Capture the cell that displays the provided text and extract its [x, y] central coordinate. 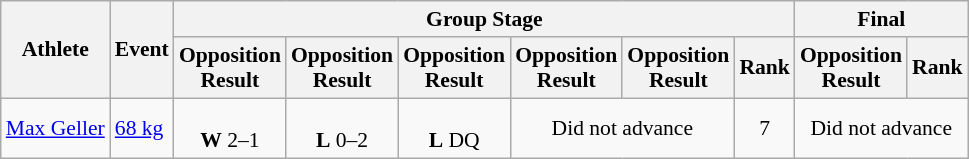
W 2–1 [230, 128]
L DQ [454, 128]
Max Geller [56, 128]
Final [882, 19]
L 0–2 [342, 128]
Athlete [56, 50]
Group Stage [484, 19]
Event [142, 50]
7 [764, 128]
68 kg [142, 128]
